Return [x, y] of the center of cell containing provided text 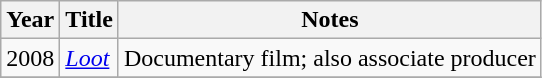
Documentary film; also associate producer [330, 58]
Notes [330, 20]
2008 [30, 58]
Loot [90, 58]
Year [30, 20]
Title [90, 20]
